Output the (X, Y) coordinate of the center of the cell containing the given text.  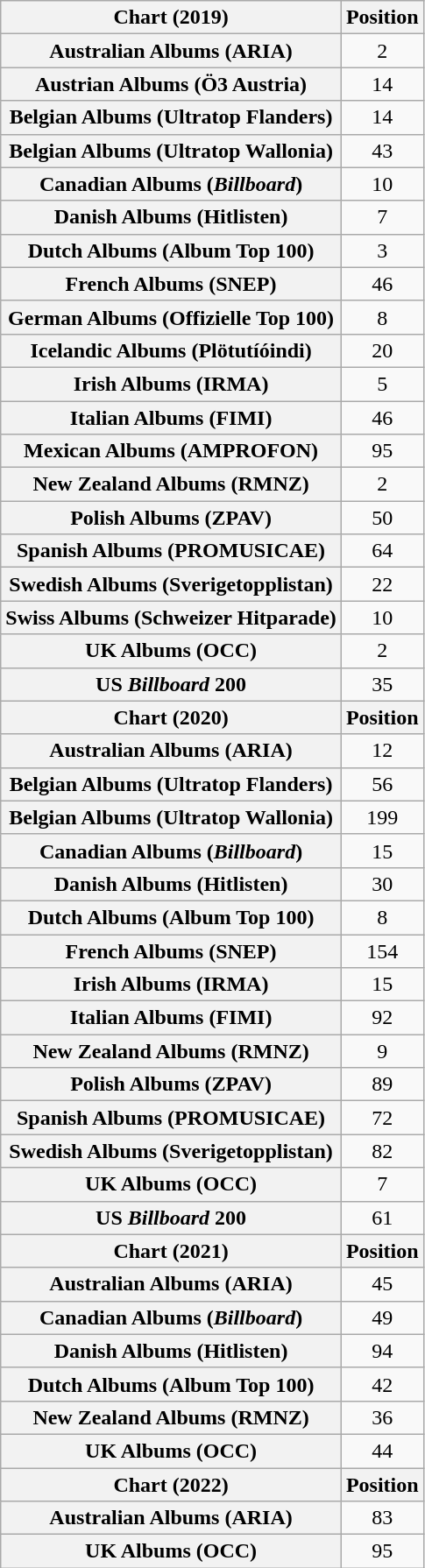
44 (382, 1451)
92 (382, 1018)
42 (382, 1384)
Chart (2021) (172, 1251)
Mexican Albums (AMPROFON) (172, 451)
Chart (2019) (172, 18)
30 (382, 884)
German Albums (Offizielle Top 100) (172, 317)
89 (382, 1084)
72 (382, 1118)
5 (382, 384)
45 (382, 1284)
22 (382, 584)
50 (382, 518)
Swiss Albums (Schweizer Hitparade) (172, 618)
83 (382, 1518)
20 (382, 350)
Chart (2022) (172, 1485)
94 (382, 1351)
199 (382, 817)
12 (382, 751)
36 (382, 1417)
61 (382, 1218)
154 (382, 950)
Austrian Albums (Ö3 Austria) (172, 84)
43 (382, 151)
64 (382, 551)
3 (382, 251)
9 (382, 1051)
56 (382, 784)
82 (382, 1151)
35 (382, 684)
Icelandic Albums (Plötutíóindi) (172, 350)
49 (382, 1317)
Chart (2020) (172, 717)
